Determine the (x, y) coordinate at the center of the cell enclosing the given text.  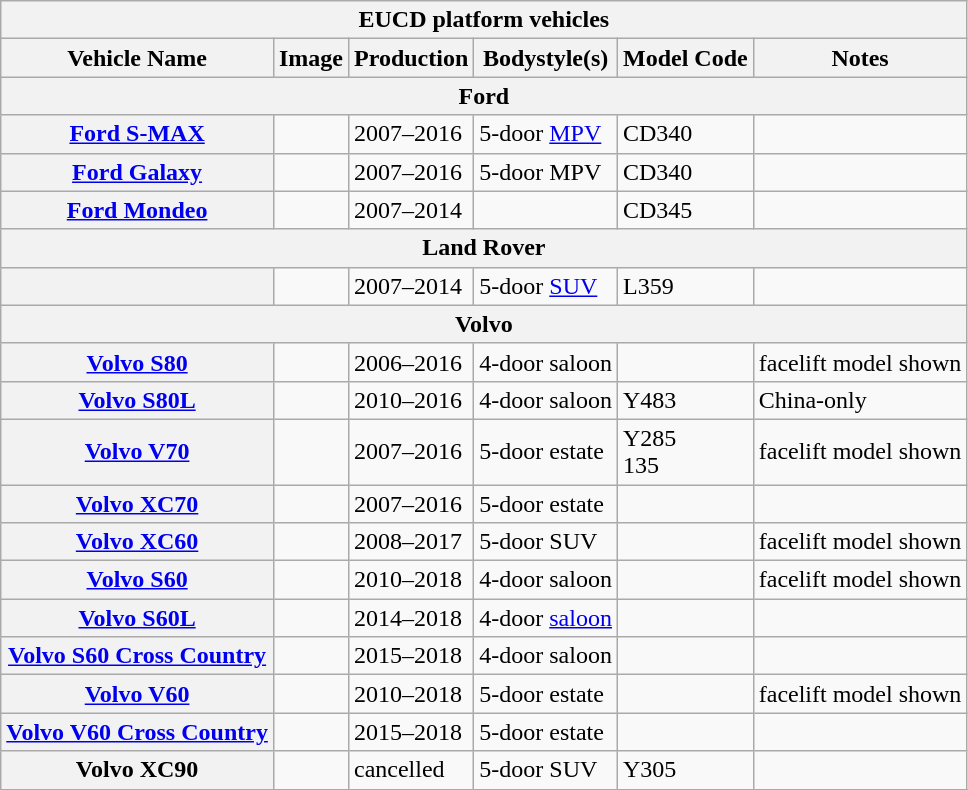
Volvo S60 Cross Country (138, 656)
Land Rover (484, 248)
Volvo V70 (138, 452)
Volvo S80L (138, 400)
China-only (860, 400)
Bodystyle(s) (546, 58)
CD345 (685, 210)
Model Code (685, 58)
Ford Mondeo (138, 210)
Volvo V60 Cross Country (138, 732)
Y305 (685, 770)
cancelled (410, 770)
Y483 (685, 400)
Ford S-MAX (138, 134)
Notes (860, 58)
Volvo S60 (138, 580)
Volvo XC90 (138, 770)
Y285135 (685, 452)
2010–2016 (410, 400)
2008–2017 (410, 542)
Ford Galaxy (138, 172)
Vehicle Name (138, 58)
2006–2016 (410, 362)
Volvo (484, 324)
2014–2018 (410, 618)
Volvo V60 (138, 694)
Production (410, 58)
EUCD platform vehicles (484, 20)
Ford (484, 96)
Volvo XC70 (138, 503)
Volvo S80 (138, 362)
L359 (685, 286)
Image (310, 58)
Volvo XC60 (138, 542)
Volvo S60L (138, 618)
